Output the [x, y] coordinate of the center of the cell containing the given text.  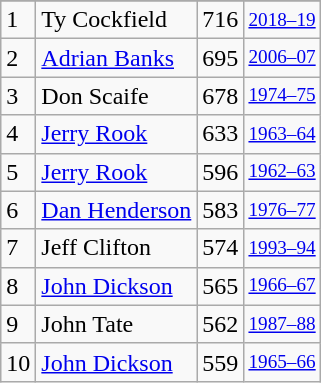
1976–77 [282, 210]
5 [18, 172]
9 [18, 324]
559 [220, 362]
2 [18, 58]
Ty Cockfield [116, 20]
2006–07 [282, 58]
562 [220, 324]
574 [220, 248]
583 [220, 210]
6 [18, 210]
1993–94 [282, 248]
Don Scaife [116, 96]
7 [18, 248]
1974–75 [282, 96]
Jeff Clifton [116, 248]
John Tate [116, 324]
596 [220, 172]
1965–66 [282, 362]
1962–63 [282, 172]
1963–64 [282, 134]
3 [18, 96]
565 [220, 286]
716 [220, 20]
Dan Henderson [116, 210]
4 [18, 134]
695 [220, 58]
1987–88 [282, 324]
678 [220, 96]
633 [220, 134]
Adrian Banks [116, 58]
1 [18, 20]
2018–19 [282, 20]
8 [18, 286]
1966–67 [282, 286]
10 [18, 362]
